Search for the cell housing the specified text and yield its [X, Y] center coordinate. 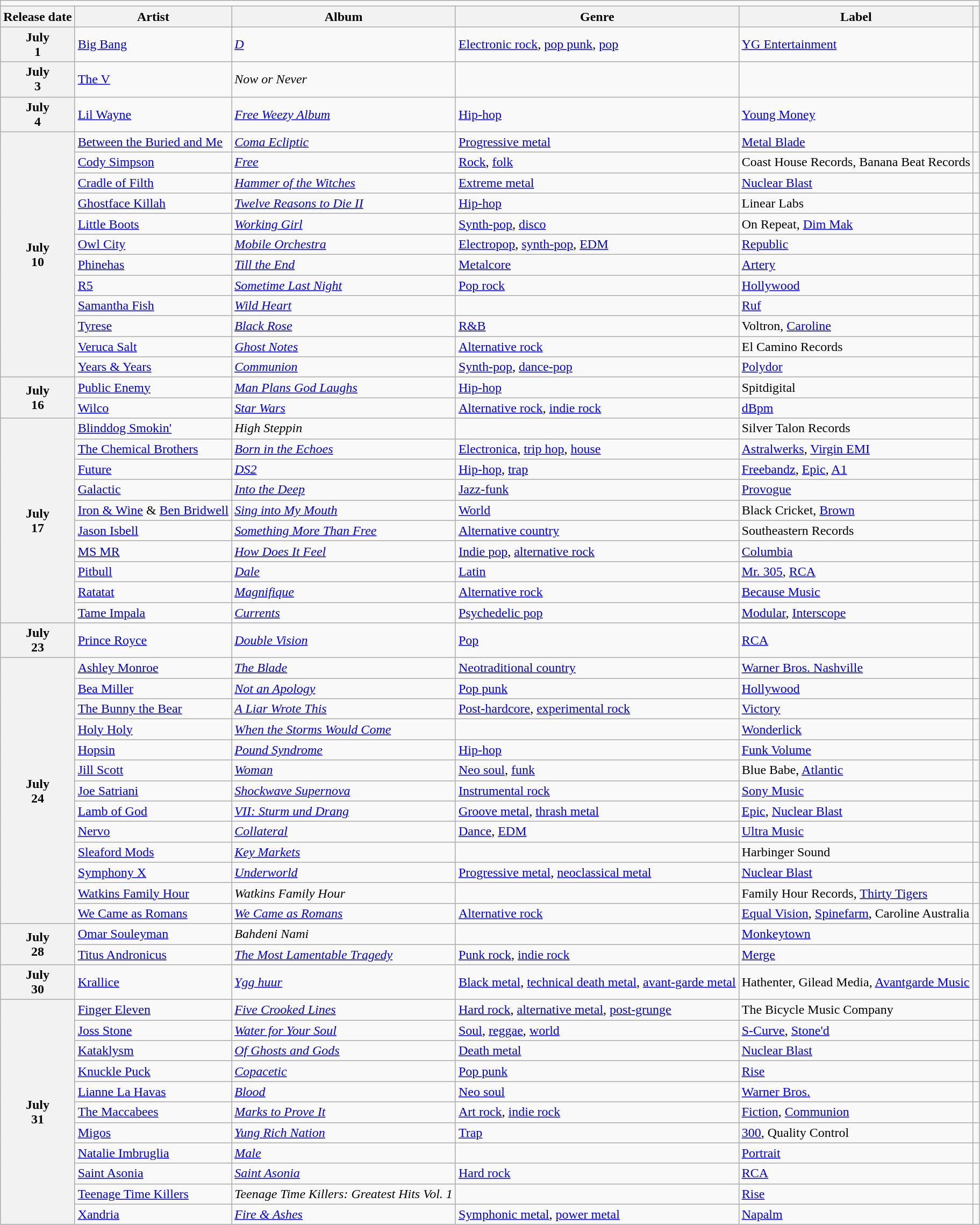
Hip-hop, trap [597, 469]
Rock, folk [597, 162]
Sony Music [856, 791]
Between the Buried and Me [153, 142]
Mr. 305, RCA [856, 571]
Sing into My Mouth [344, 510]
Of Ghosts and Gods [344, 1051]
Titus Andronicus [153, 954]
Silver Talon Records [856, 428]
Groove metal, thrash metal [597, 811]
Working Girl [344, 224]
Galactic [153, 490]
Synth-pop, disco [597, 224]
R5 [153, 285]
Lil Wayne [153, 114]
Black Rose [344, 326]
Bea Miller [153, 689]
Pop [597, 641]
Young Money [856, 114]
Into the Deep [344, 490]
Blood [344, 1092]
Neo soul, funk [597, 770]
Pop rock [597, 285]
Free [344, 162]
Metal Blade [856, 142]
Punk rock, indie rock [597, 954]
Warner Bros. Nashville [856, 668]
Genre [597, 17]
Dance, EDM [597, 832]
dBpm [856, 408]
Woman [344, 770]
Marks to Prove It [344, 1112]
Lamb of God [153, 811]
July30 [38, 983]
Ygg huur [344, 983]
Astralwerks, Virgin EMI [856, 449]
Future [153, 469]
Black metal, technical death metal, avant-garde metal [597, 983]
Artist [153, 17]
Owl City [153, 244]
Sometime Last Night [344, 285]
Electropop, synth-pop, EDM [597, 244]
A Liar Wrote This [344, 709]
Magnifique [344, 592]
Symphony X [153, 872]
El Camino Records [856, 347]
Lianne La Havas [153, 1092]
Synth-pop, dance-pop [597, 367]
Five Crooked Lines [344, 1010]
Iron & Wine & Ben Bridwell [153, 510]
Napalm [856, 1214]
The Bicycle Music Company [856, 1010]
Sleaford Mods [153, 852]
YG Entertainment [856, 44]
Alternative country [597, 531]
Mobile Orchestra [344, 244]
Black Cricket, Brown [856, 510]
Copacetic [344, 1071]
July1 [38, 44]
Art rock, indie rock [597, 1112]
July3 [38, 80]
Latin [597, 571]
Free Weezy Album [344, 114]
Epic, Nuclear Blast [856, 811]
Polydor [856, 367]
Hard rock, alternative metal, post-grunge [597, 1010]
Communion [344, 367]
Star Wars [344, 408]
The Most Lamentable Tragedy [344, 954]
Phinehas [153, 264]
Cradle of Filth [153, 183]
Album [344, 17]
Because Music [856, 592]
July17 [38, 520]
Neotraditional country [597, 668]
Bahdeni Nami [344, 934]
Dale [344, 571]
Kataklysm [153, 1051]
Prince Royce [153, 641]
Teenage Time Killers: Greatest Hits Vol. 1 [344, 1194]
World [597, 510]
The Bunny the Bear [153, 709]
Neo soul [597, 1092]
Fiction, Communion [856, 1112]
Indie pop, alternative rock [597, 551]
Psychedelic pop [597, 612]
Electronica, trip hop, house [597, 449]
Ghostface Killah [153, 203]
Natalie Imbruglia [153, 1153]
Voltron, Caroline [856, 326]
Extreme metal [597, 183]
Tyrese [153, 326]
Blue Babe, Atlantic [856, 770]
Wilco [153, 408]
Omar Souleyman [153, 934]
Linear Labs [856, 203]
Joe Satriani [153, 791]
Merge [856, 954]
Water for Your Soul [344, 1030]
High Steppin [344, 428]
Something More Than Free [344, 531]
Post-hardcore, experimental rock [597, 709]
Funk Volume [856, 750]
Teenage Time Killers [153, 1194]
Finger Eleven [153, 1010]
Cody Simpson [153, 162]
July16 [38, 398]
Samantha Fish [153, 306]
Symphonic metal, power metal [597, 1214]
The Blade [344, 668]
DS2 [344, 469]
Artery [856, 264]
Jazz-funk [597, 490]
Xandria [153, 1214]
Blinddog Smokin' [153, 428]
Wonderlick [856, 729]
Years & Years [153, 367]
Trap [597, 1133]
Ruf [856, 306]
Monkeytown [856, 934]
Key Markets [344, 852]
Nervo [153, 832]
Wild Heart [344, 306]
The Maccabees [153, 1112]
How Does It Feel [344, 551]
Male [344, 1153]
Pound Syndrome [344, 750]
Harbinger Sound [856, 852]
Instrumental rock [597, 791]
Modular, Interscope [856, 612]
Family Hour Records, Thirty Tigers [856, 893]
July31 [38, 1113]
Ratatat [153, 592]
Death metal [597, 1051]
Coast House Records, Banana Beat Records [856, 162]
The Chemical Brothers [153, 449]
Krallice [153, 983]
300, Quality Control [856, 1133]
Freebandz, Epic, A1 [856, 469]
Jill Scott [153, 770]
D [344, 44]
On Repeat, Dim Mak [856, 224]
Ultra Music [856, 832]
Spitdigital [856, 388]
Release date [38, 17]
Big Bang [153, 44]
Coma Ecliptic [344, 142]
Man Plans God Laughs [344, 388]
Fire & Ashes [344, 1214]
July10 [38, 255]
Not an Apology [344, 689]
Born in the Echoes [344, 449]
July24 [38, 791]
Pitbull [153, 571]
Jason Isbell [153, 531]
Twelve Reasons to Die II [344, 203]
Now or Never [344, 80]
Columbia [856, 551]
July28 [38, 944]
When the Storms Would Come [344, 729]
Knuckle Puck [153, 1071]
Southeastern Records [856, 531]
Tame Impala [153, 612]
Hammer of the Witches [344, 183]
Hopsin [153, 750]
Shockwave Supernova [344, 791]
VII: Sturm und Drang [344, 811]
Alternative rock, indie rock [597, 408]
Little Boots [153, 224]
R&B [597, 326]
Metalcore [597, 264]
Currents [344, 612]
Double Vision [344, 641]
Electronic rock, pop punk, pop [597, 44]
Ghost Notes [344, 347]
Soul, reggae, world [597, 1030]
Migos [153, 1133]
Provogue [856, 490]
Republic [856, 244]
Ashley Monroe [153, 668]
MS MR [153, 551]
Joss Stone [153, 1030]
Victory [856, 709]
Progressive metal, neoclassical metal [597, 872]
Label [856, 17]
July4 [38, 114]
Yung Rich Nation [344, 1133]
Hard rock [597, 1173]
Portrait [856, 1153]
S-Curve, Stone'd [856, 1030]
Holy Holy [153, 729]
Till the End [344, 264]
July23 [38, 641]
The V [153, 80]
Progressive metal [597, 142]
Equal Vision, Spinefarm, Caroline Australia [856, 913]
Collateral [344, 832]
Veruca Salt [153, 347]
Underworld [344, 872]
Public Enemy [153, 388]
Hathenter, Gilead Media, Avantgarde Music [856, 983]
Warner Bros. [856, 1092]
